Provide the (X, Y) coordinate of the cell's center where the given text is located.  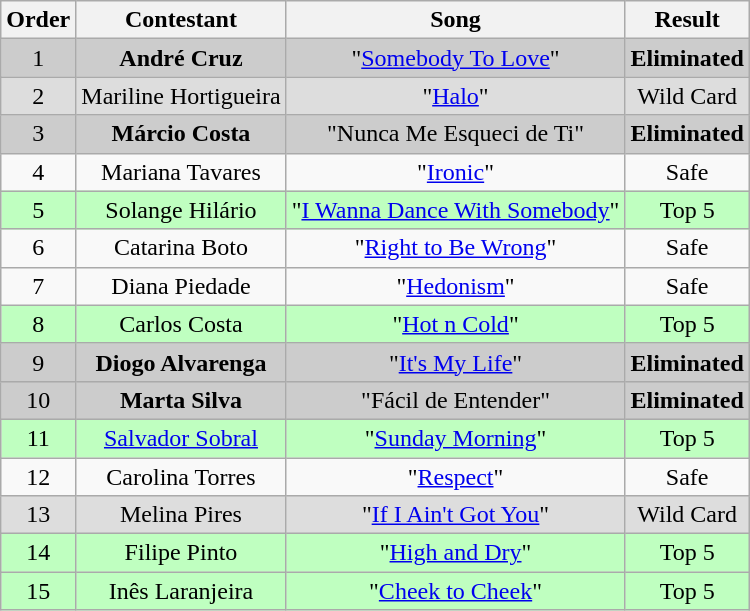
2 (38, 96)
11 (38, 438)
Result (687, 20)
"Fácil de Entender" (456, 400)
"Halo" (456, 96)
Carolina Torres (181, 477)
Song (456, 20)
"It's My Life" (456, 362)
Diana Piedade (181, 286)
"Cheek to Cheek" (456, 591)
6 (38, 248)
"Somebody To Love" (456, 58)
14 (38, 553)
9 (38, 362)
Mariana Tavares (181, 172)
"High and Dry" (456, 553)
Carlos Costa (181, 324)
"Hot n Cold" (456, 324)
15 (38, 591)
"Right to Be Wrong" (456, 248)
Melina Pires (181, 515)
"I Wanna Dance With Somebody" (456, 210)
"Ironic" (456, 172)
Inês Laranjeira (181, 591)
Mariline Hortigueira (181, 96)
André Cruz (181, 58)
Salvador Sobral (181, 438)
"Nunca Me Esqueci de Ti" (456, 134)
Marta Silva (181, 400)
Filipe Pinto (181, 553)
Catarina Boto (181, 248)
13 (38, 515)
Diogo Alvarenga (181, 362)
8 (38, 324)
Márcio Costa (181, 134)
1 (38, 58)
5 (38, 210)
"If I Ain't Got You" (456, 515)
Solange Hilário (181, 210)
7 (38, 286)
"Sunday Morning" (456, 438)
10 (38, 400)
Contestant (181, 20)
4 (38, 172)
3 (38, 134)
12 (38, 477)
Order (38, 20)
"Hedonism" (456, 286)
"Respect" (456, 477)
